Search for the cell housing the specified text and yield its [x, y] center coordinate. 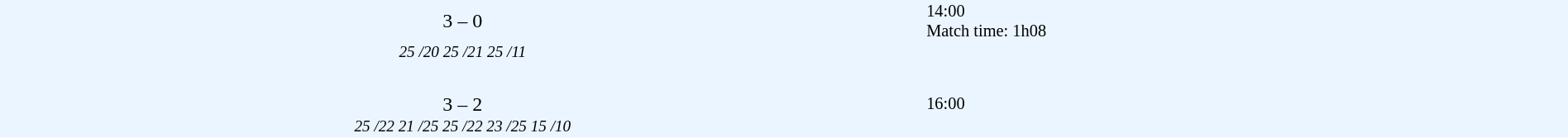
16:00 [1247, 104]
25 /22 21 /25 25 /22 23 /25 15 /10 [463, 127]
3 – 2 [462, 104]
25 /20 25 /21 25 /11 [463, 53]
3 – 0 [462, 21]
14:00Match time: 1h08 [1247, 21]
